Locate the cell with the specified text and output its (x, y) center coordinate. 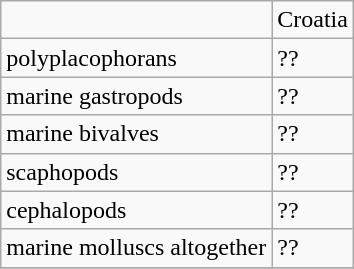
marine bivalves (136, 134)
scaphopods (136, 172)
polyplacophorans (136, 58)
marine gastropods (136, 96)
cephalopods (136, 210)
Croatia (313, 20)
marine molluscs altogether (136, 248)
